From the cell containing the given text, extract its center point as [x, y] coordinate. 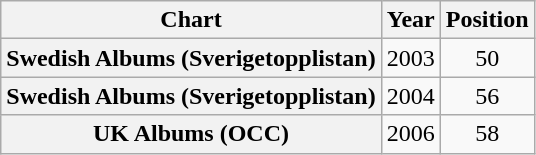
50 [487, 58]
UK Albums (OCC) [191, 134]
2004 [410, 96]
56 [487, 96]
Chart [191, 20]
Year [410, 20]
58 [487, 134]
2003 [410, 58]
2006 [410, 134]
Position [487, 20]
